Capture the cell that displays the provided text and extract its (X, Y) central coordinate. 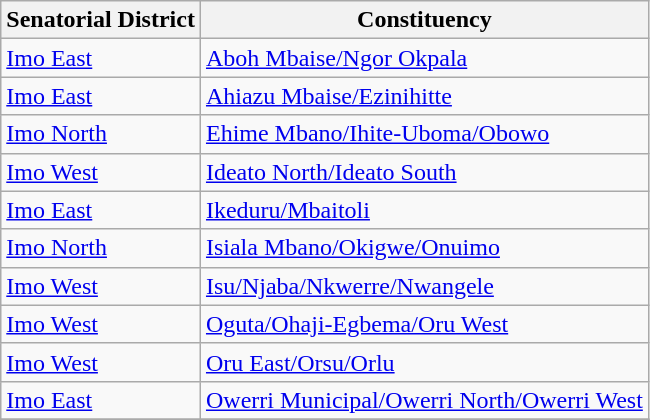
Constituency (424, 20)
Ikeduru/Mbaitoli (424, 210)
Oguta/Ohaji-Egbema/Oru West (424, 324)
Isu/Njaba/Nkwerre/Nwangele (424, 286)
Isiala Mbano/Okigwe/Onuimo (424, 248)
Aboh Mbaise/Ngor Okpala (424, 58)
Senatorial District (101, 20)
Owerri Municipal/Owerri North/Owerri West (424, 400)
Ahiazu Mbaise/Ezinihitte (424, 96)
Ehime Mbano/Ihite-Uboma/Obowo (424, 134)
Oru East/Orsu/Orlu (424, 362)
Ideato North/Ideato South (424, 172)
